Return [X, Y] of the center of cell containing provided text 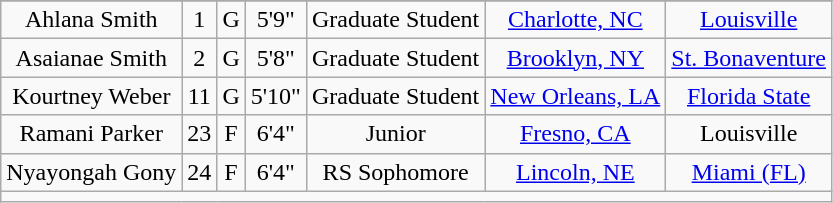
Asaianae Smith [92, 58]
Nyayongah Gony [92, 172]
Miami (FL) [749, 172]
Ramani Parker [92, 134]
24 [200, 172]
Florida State [749, 96]
Kourtney Weber [92, 96]
Charlotte, NC [576, 20]
5'8" [276, 58]
New Orleans, LA [576, 96]
Brooklyn, NY [576, 58]
23 [200, 134]
2 [200, 58]
RS Sophomore [395, 172]
Fresno, CA [576, 134]
1 [200, 20]
5'9" [276, 20]
Lincoln, NE [576, 172]
5'10" [276, 96]
Junior [395, 134]
St. Bonaventure [749, 58]
Ahlana Smith [92, 20]
11 [200, 96]
